From the cell containing the given text, extract its center point as [x, y] coordinate. 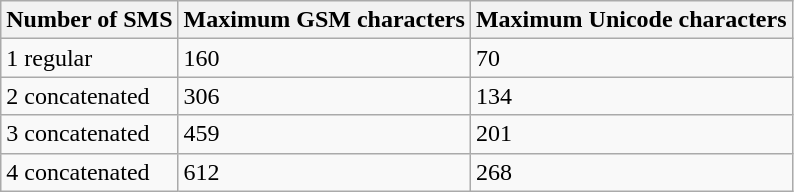
3 concatenated [90, 134]
612 [324, 172]
70 [631, 58]
Number of SMS [90, 20]
1 regular [90, 58]
268 [631, 172]
201 [631, 134]
4 concatenated [90, 172]
Maximum Unicode characters [631, 20]
Maximum GSM characters [324, 20]
2 concatenated [90, 96]
459 [324, 134]
160 [324, 58]
134 [631, 96]
306 [324, 96]
